Locate the cell with the specified text and output its (X, Y) center coordinate. 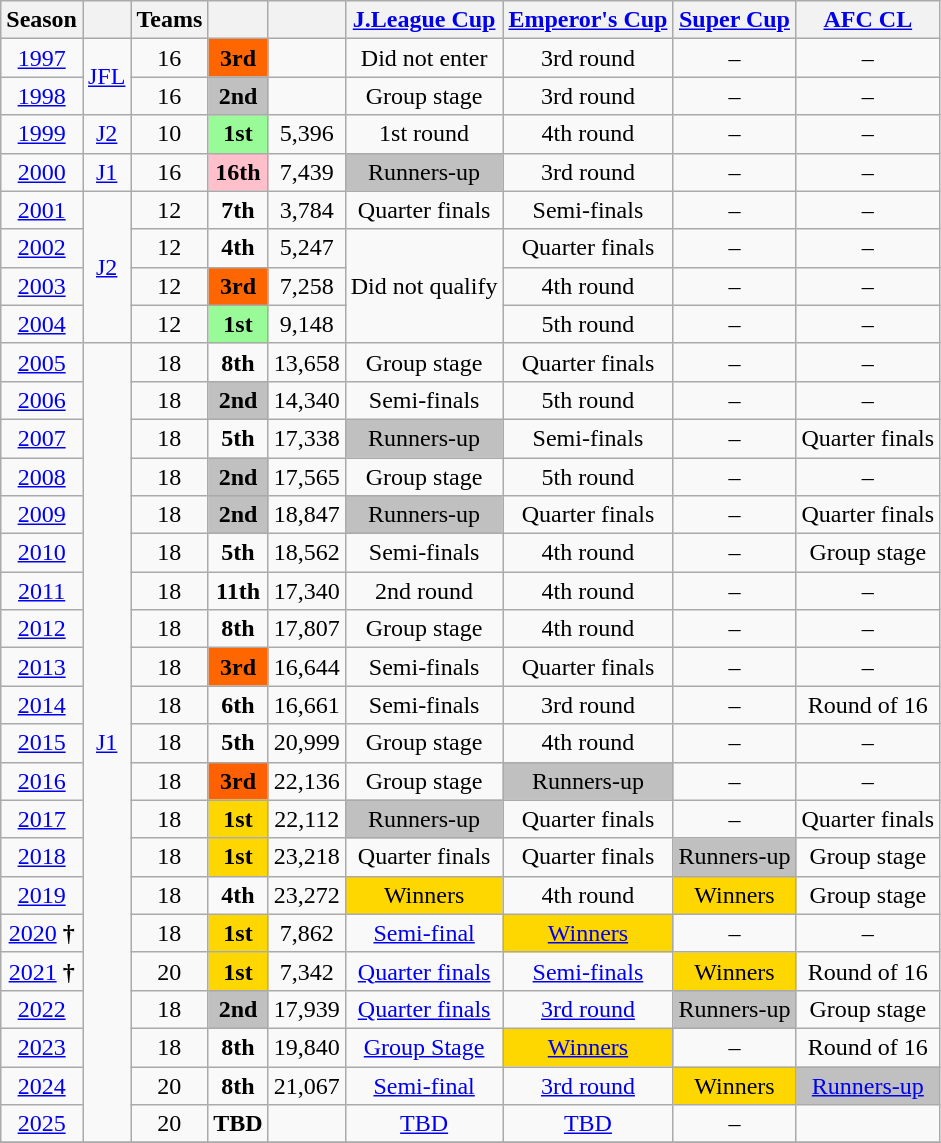
2025 (42, 1124)
Super Cup (734, 20)
1st round (424, 134)
2013 (42, 667)
1997 (42, 58)
23,272 (306, 895)
20,999 (306, 743)
2021 † (42, 971)
3,784 (306, 210)
2011 (42, 591)
23,218 (306, 857)
2012 (42, 629)
1998 (42, 96)
6th (238, 705)
2001 (42, 210)
7th (238, 210)
16th (238, 172)
2004 (42, 324)
18,562 (306, 553)
2016 (42, 781)
Season (42, 20)
16,661 (306, 705)
Did not enter (424, 58)
22,136 (306, 781)
2023 (42, 1047)
2010 (42, 553)
2024 (42, 1085)
2nd round (424, 591)
22,112 (306, 819)
AFC CL (868, 20)
18,847 (306, 515)
17,338 (306, 438)
2009 (42, 515)
2015 (42, 743)
10 (170, 134)
2017 (42, 819)
2005 (42, 362)
2020 † (42, 933)
2019 (42, 895)
2007 (42, 438)
21,067 (306, 1085)
16,644 (306, 667)
Group Stage (424, 1047)
Emperor's Cup (588, 20)
19,840 (306, 1047)
5,247 (306, 248)
7,862 (306, 933)
2018 (42, 857)
2003 (42, 286)
5,396 (306, 134)
Teams (170, 20)
17,565 (306, 477)
7,439 (306, 172)
2014 (42, 705)
13,658 (306, 362)
2000 (42, 172)
2008 (42, 477)
2022 (42, 1009)
7,342 (306, 971)
9,148 (306, 324)
11th (238, 591)
14,340 (306, 400)
JFL (106, 77)
17,340 (306, 591)
2002 (42, 248)
7,258 (306, 286)
2006 (42, 400)
17,939 (306, 1009)
Did not qualify (424, 286)
J.League Cup (424, 20)
1999 (42, 134)
17,807 (306, 629)
